Provide the [X, Y] coordinate of the cell's center where the given text is located.  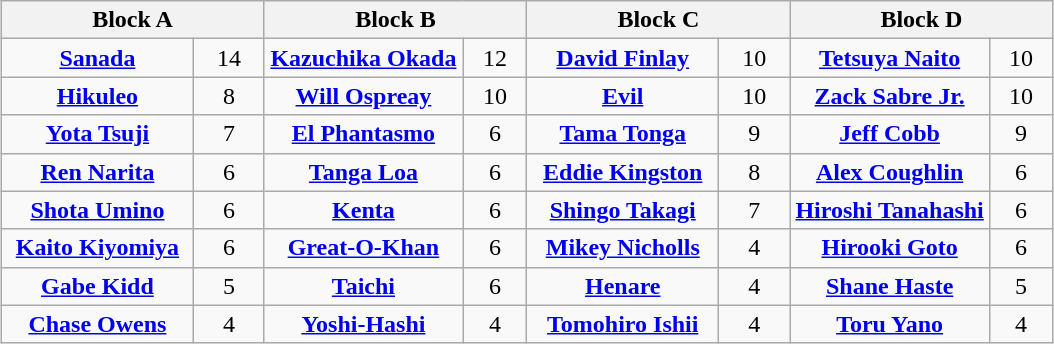
Tetsuya Naito [890, 58]
Mikey Nicholls [623, 248]
Kenta [364, 210]
Tanga Loa [364, 172]
Eddie Kingston [623, 172]
Jeff Cobb [890, 134]
Block B [396, 20]
Tomohiro Ishii [623, 324]
Evil [623, 96]
12 [495, 58]
Hiroshi Tanahashi [890, 210]
Shane Haste [890, 286]
Yoshi-Hashi [364, 324]
El Phantasmo [364, 134]
Chase Owens [98, 324]
Toru Yano [890, 324]
Gabe Kidd [98, 286]
Shota Umino [98, 210]
Will Ospreay [364, 96]
Block D [922, 20]
Ren Narita [98, 172]
Block A [132, 20]
Yota Tsuji [98, 134]
Tama Tonga [623, 134]
Great-O-Khan [364, 248]
Block C [658, 20]
Shingo Takagi [623, 210]
Kazuchika Okada [364, 58]
Zack Sabre Jr. [890, 96]
David Finlay [623, 58]
Hirooki Goto [890, 248]
Alex Coughlin [890, 172]
Hikuleo [98, 96]
Henare [623, 286]
Taichi [364, 286]
Sanada [98, 58]
14 [229, 58]
Kaito Kiyomiya [98, 248]
